Locate the cell with the specified text and output its (x, y) center coordinate. 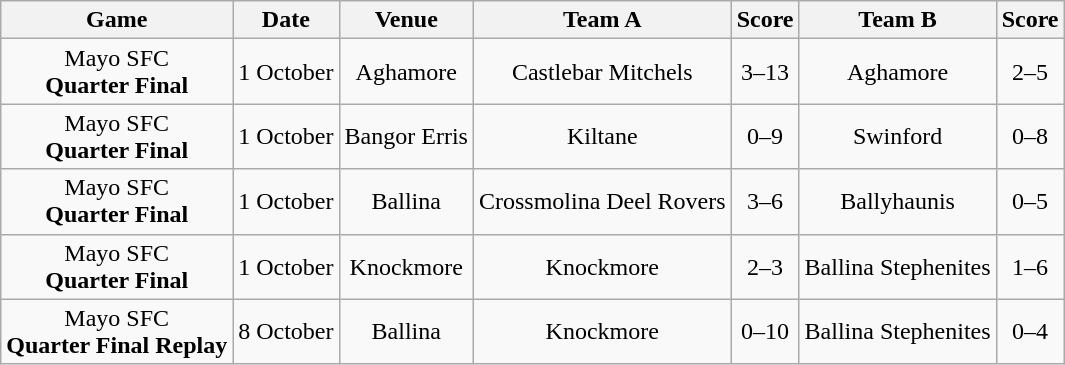
Team B (898, 20)
8 October (286, 332)
0–5 (1030, 202)
0–9 (765, 136)
Venue (406, 20)
Date (286, 20)
3–13 (765, 72)
Team A (602, 20)
2–5 (1030, 72)
Castlebar Mitchels (602, 72)
Game (117, 20)
0–10 (765, 332)
2–3 (765, 266)
Crossmolina Deel Rovers (602, 202)
0–8 (1030, 136)
3–6 (765, 202)
Mayo SFCQuarter Final Replay (117, 332)
0–4 (1030, 332)
Ballyhaunis (898, 202)
1–6 (1030, 266)
Bangor Erris (406, 136)
Swinford (898, 136)
Kiltane (602, 136)
